Determine the (x, y) coordinate at the center of the cell enclosing the given text.  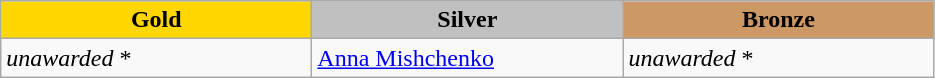
Bronze (778, 20)
Gold (156, 20)
Silver (468, 20)
Anna Mishchenko (468, 58)
